Identify which cell holds the provided text, then report its (x, y) central coordinate. 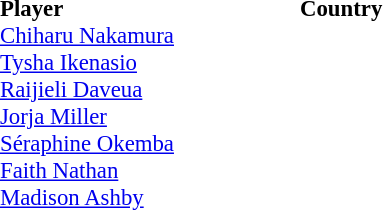
Raijieli Daveua (150, 90)
Chiharu Nakamura (150, 36)
Jorja Miller (150, 116)
Séraphine Okemba (150, 144)
Faith Nathan (150, 170)
Tysha Ikenasio (150, 62)
